Detect which cell encompasses the target text, then output its [x, y] center coordinate. 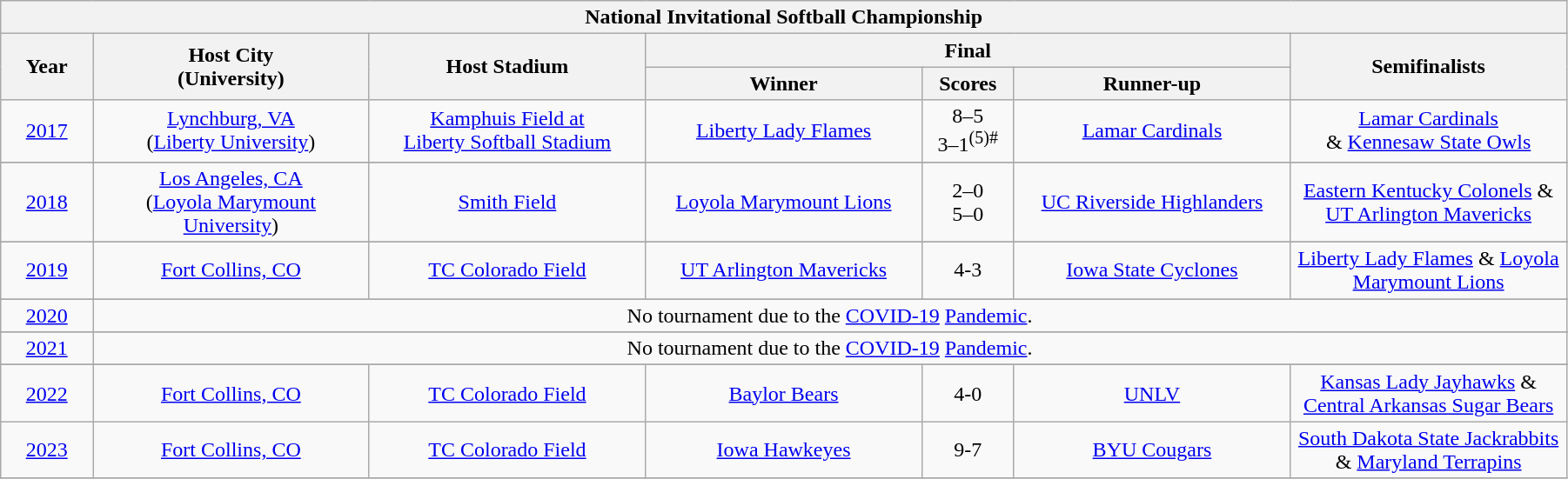
2018 [47, 202]
2–05–0 [968, 202]
2019 [47, 271]
Eastern Kentucky Colonels & UT Arlington Mavericks [1429, 202]
Kamphuis Field atLiberty Softball Stadium [507, 131]
Lynchburg, VA(Liberty University) [231, 131]
UC Riverside Highlanders [1152, 202]
Liberty Lady Flames [784, 131]
Baylor Bears [784, 393]
9-7 [968, 450]
Iowa Hawkeyes [784, 450]
2020 [47, 316]
2022 [47, 393]
Host City(University) [231, 67]
Kansas Lady Jayhawks & Central Arkansas Sugar Bears [1429, 393]
Scores [968, 83]
Semifinalists [1429, 67]
2017 [47, 131]
Host Stadium [507, 67]
4-3 [968, 271]
Lamar Cardinals & Kennesaw State Owls [1429, 131]
Final [968, 50]
8–53–1(5)# [968, 131]
4-0 [968, 393]
Lamar Cardinals [1152, 131]
2023 [47, 450]
2021 [47, 349]
UT Arlington Mavericks [784, 271]
Year [47, 67]
BYU Cougars [1152, 450]
Liberty Lady Flames & Loyola Marymount Lions [1429, 271]
Smith Field [507, 202]
Los Angeles, CA(Loyola Marymount University) [231, 202]
Runner-up [1152, 83]
Iowa State Cyclones [1152, 271]
Winner [784, 83]
South Dakota State Jackrabbits & Maryland Terrapins [1429, 450]
Loyola Marymount Lions [784, 202]
UNLV [1152, 393]
National Invitational Softball Championship [784, 17]
